Output the [X, Y] coordinate of the center of the cell containing the given text.  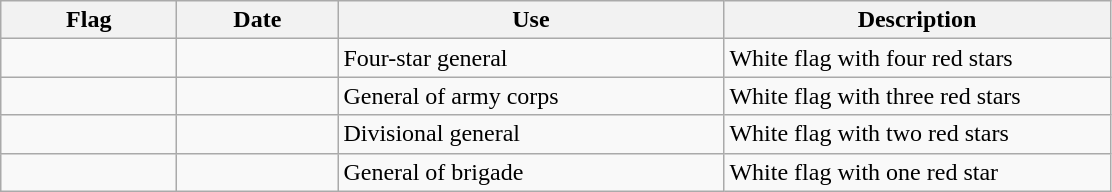
Description [917, 20]
Use [531, 20]
White flag with two red stars [917, 134]
Date [258, 20]
Flag [89, 20]
Four-star general [531, 58]
White flag with one red star [917, 172]
Divisional general [531, 134]
General of army corps [531, 96]
General of brigade [531, 172]
White flag with four red stars [917, 58]
White flag with three red stars [917, 96]
